Scan for the cell matching the given text and deliver its [x, y] coordinate at center. 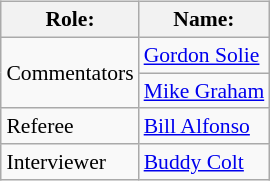
Interviewer [70, 162]
Referee [70, 126]
Buddy Colt [204, 162]
Bill Alfonso [204, 126]
Commentators [70, 72]
Name: [204, 20]
Role: [70, 20]
Gordon Solie [204, 55]
Mike Graham [204, 91]
